From the cell containing the given text, extract its center point as [x, y] coordinate. 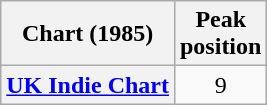
Peakposition [220, 34]
9 [220, 85]
UK Indie Chart [88, 85]
Chart (1985) [88, 34]
